From the cell containing the given text, extract its center point as [X, Y] coordinate. 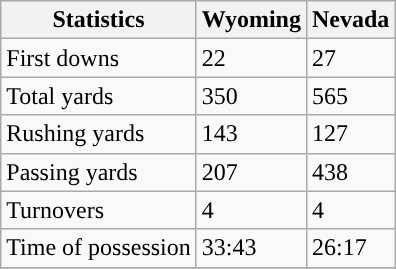
Rushing yards [99, 134]
Wyoming [251, 20]
26:17 [350, 248]
143 [251, 134]
127 [350, 134]
Total yards [99, 96]
Nevada [350, 20]
438 [350, 172]
Time of possession [99, 248]
27 [350, 58]
33:43 [251, 248]
207 [251, 172]
Passing yards [99, 172]
First downs [99, 58]
350 [251, 96]
Turnovers [99, 210]
565 [350, 96]
22 [251, 58]
Statistics [99, 20]
